From the cell containing the given text, extract its center point as [x, y] coordinate. 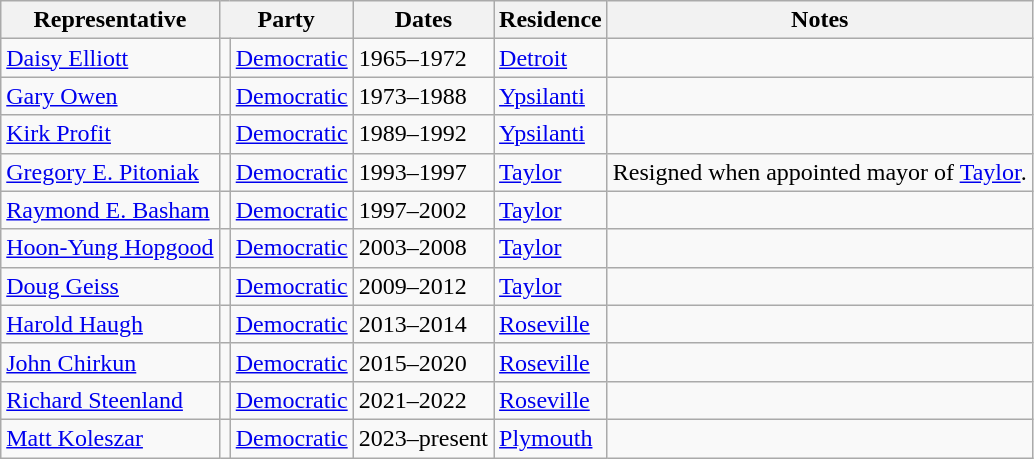
Detroit [551, 58]
Residence [551, 20]
1997–2002 [423, 210]
Harold Haugh [110, 324]
Richard Steenland [110, 400]
1973–1988 [423, 96]
Doug Geiss [110, 286]
Kirk Profit [110, 134]
Matt Koleszar [110, 438]
Hoon-Yung Hopgood [110, 248]
2021–2022 [423, 400]
Gary Owen [110, 96]
Notes [820, 20]
Dates [423, 20]
2003–2008 [423, 248]
Raymond E. Basham [110, 210]
Representative [110, 20]
2009–2012 [423, 286]
Daisy Elliott [110, 58]
2023–present [423, 438]
Resigned when appointed mayor of Taylor. [820, 172]
2015–2020 [423, 362]
Party [286, 20]
Plymouth [551, 438]
John Chirkun [110, 362]
1993–1997 [423, 172]
1965–1972 [423, 58]
2013–2014 [423, 324]
1989–1992 [423, 134]
Gregory E. Pitoniak [110, 172]
